Provide the [x, y] coordinate of the cell's center where the given text is located.  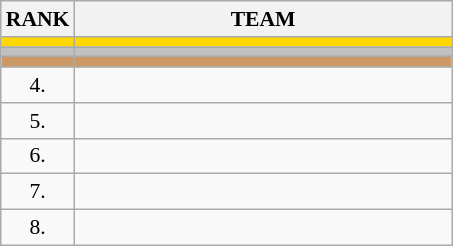
7. [38, 192]
RANK [38, 19]
5. [38, 121]
8. [38, 228]
6. [38, 156]
4. [38, 85]
TEAM [262, 19]
